For the text-containing cell, return its midpoint in [x, y] coordinate format. 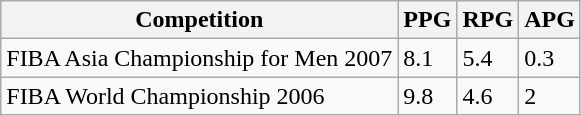
4.6 [488, 96]
8.1 [428, 58]
Competition [200, 20]
0.3 [550, 58]
APG [550, 20]
PPG [428, 20]
RPG [488, 20]
2 [550, 96]
5.4 [488, 58]
FIBA Asia Championship for Men 2007 [200, 58]
FIBA World Championship 2006 [200, 96]
9.8 [428, 96]
